Detect which cell encompasses the target text, then output its (X, Y) center coordinate. 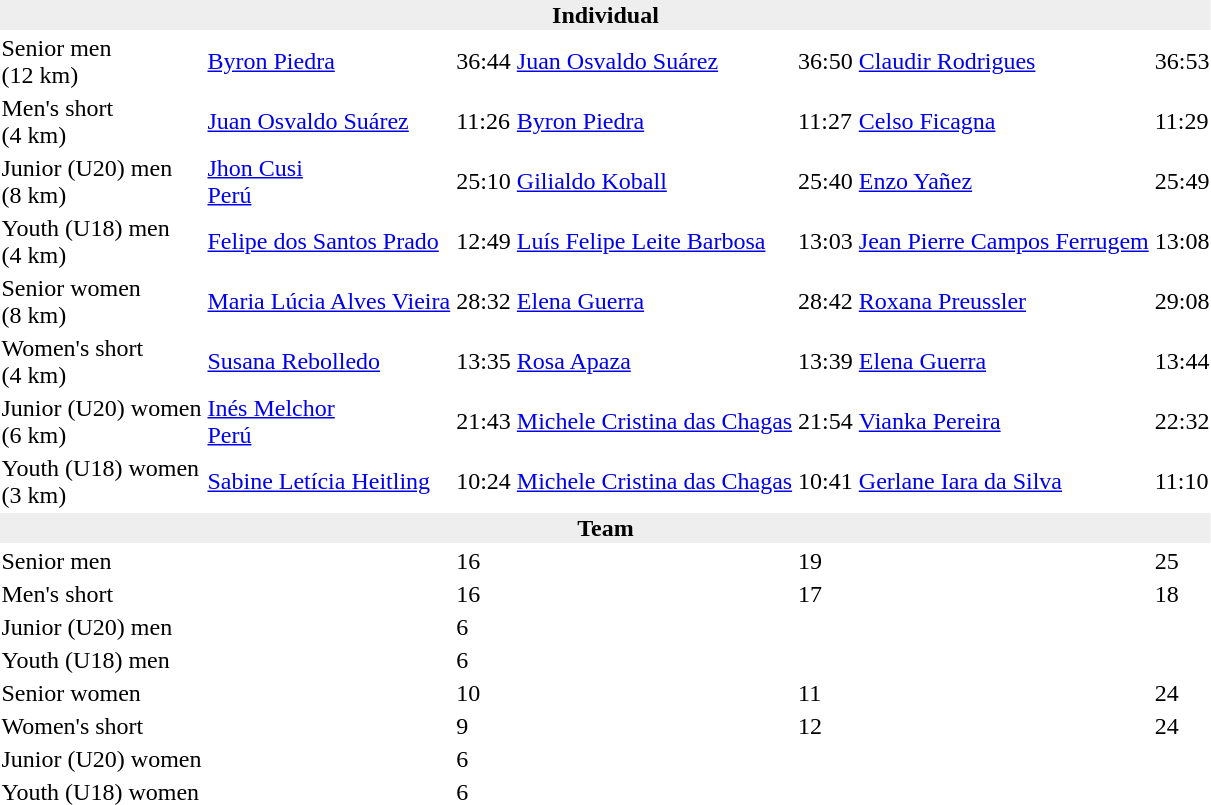
Jean Pierre Campos Ferrugem (1004, 242)
Senior women(8 km) (102, 302)
Felipe dos Santos Prado (329, 242)
10:41 (826, 482)
25 (1182, 561)
Susana Rebolledo (329, 362)
Sabine Letícia Heitling (329, 482)
Inés Melchor Perú (329, 422)
29:08 (1182, 302)
19 (826, 561)
Individual (606, 15)
11:26 (484, 122)
Junior (U20) women(6 km) (102, 422)
Youth (U18) men(4 km) (102, 242)
36:50 (826, 62)
Luís Felipe Leite Barbosa (654, 242)
Junior (U20) women (102, 759)
Youth (U18) women(3 km) (102, 482)
Rosa Apaza (654, 362)
28:42 (826, 302)
11:27 (826, 122)
22:32 (1182, 422)
13:35 (484, 362)
11:10 (1182, 482)
Men's short (102, 594)
12 (826, 726)
36:44 (484, 62)
21:54 (826, 422)
Gilialdo Koball (654, 182)
12:49 (484, 242)
18 (1182, 594)
Women's short (102, 726)
Vianka Pereira (1004, 422)
Enzo Yañez (1004, 182)
Senior women (102, 693)
36:53 (1182, 62)
Senior men (102, 561)
13:08 (1182, 242)
Roxana Preussler (1004, 302)
Senior men(12 km) (102, 62)
10:24 (484, 482)
25:10 (484, 182)
13:03 (826, 242)
13:39 (826, 362)
21:43 (484, 422)
Team (606, 528)
Junior (U20) men(8 km) (102, 182)
Junior (U20) men (102, 627)
Women's short(4 km) (102, 362)
Maria Lúcia Alves Vieira (329, 302)
25:40 (826, 182)
11:29 (1182, 122)
13:44 (1182, 362)
Jhon Cusi Perú (329, 182)
Celso Ficagna (1004, 122)
Claudir Rodrigues (1004, 62)
Gerlane Iara da Silva (1004, 482)
9 (484, 726)
10 (484, 693)
17 (826, 594)
28:32 (484, 302)
Men's short(4 km) (102, 122)
Youth (U18) men (102, 660)
25:49 (1182, 182)
11 (826, 693)
